Return [X, Y] of the center of cell containing provided text 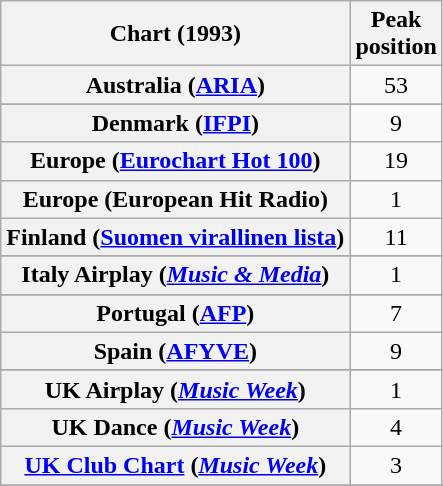
Spain (AFYVE) [176, 351]
Denmark (IFPI) [176, 123]
19 [396, 161]
Australia (ARIA) [176, 85]
11 [396, 237]
Europe (Eurochart Hot 100) [176, 161]
Europe (European Hit Radio) [176, 199]
Portugal (AFP) [176, 313]
UK Airplay (Music Week) [176, 389]
Finland (Suomen virallinen lista) [176, 237]
3 [396, 465]
4 [396, 427]
53 [396, 85]
Chart (1993) [176, 34]
UK Dance (Music Week) [176, 427]
7 [396, 313]
UK Club Chart (Music Week) [176, 465]
Italy Airplay (Music & Media) [176, 275]
Peakposition [396, 34]
